Determine the (X, Y) coordinate at the center of the cell enclosing the given text.  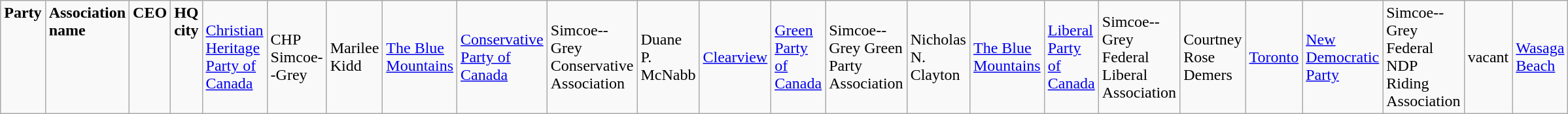
Wasaga Beach (1540, 58)
Marilee Kidd (355, 58)
Clearview (735, 58)
Liberal Party of Canada (1071, 58)
Conservative Party of Canada (502, 58)
New Democratic Party (1342, 58)
Toronto (1274, 58)
Green Party of Canada (798, 58)
Christian Heritage Party of Canada (234, 58)
Simcoe--Grey Conservative Association (592, 58)
Courtney Rose Demers (1213, 58)
Party (23, 58)
CEO (150, 58)
Nicholas N. Clayton (938, 58)
Simcoe--Grey Federal NDP Riding Association (1423, 58)
Simcoe--Grey Green Party Association (866, 58)
HQ city (186, 58)
Simcoe--Grey Federal Liberal Association (1139, 58)
Duane P. McNabb (669, 58)
Association name (87, 58)
CHP Simcoe--Grey (297, 58)
vacant (1488, 58)
